For the text-containing cell, return its midpoint in (X, Y) coordinate format. 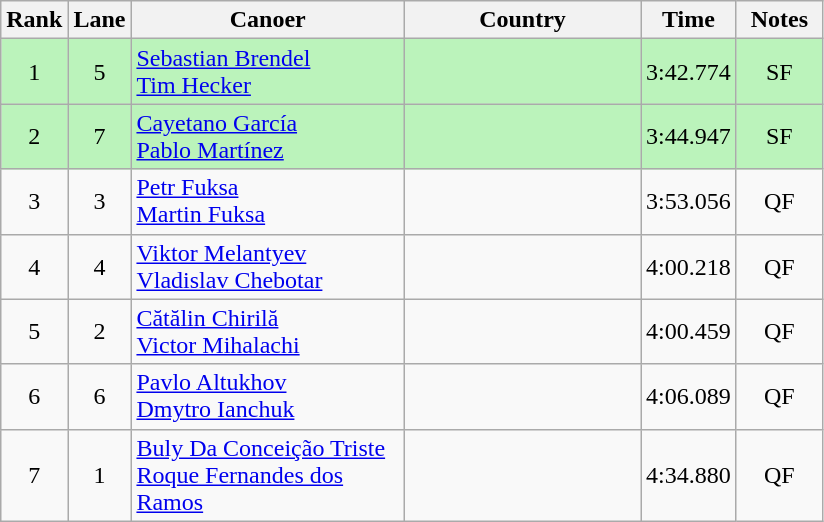
Sebastian BrendelTim Hecker (268, 72)
4:00.459 (689, 332)
4:34.880 (689, 475)
Cătălin ChirilăVictor Mihalachi (268, 332)
Petr FuksaMartin Fuksa (268, 202)
Rank (34, 20)
3:44.947 (689, 136)
Canoer (268, 20)
3:53.056 (689, 202)
Notes (779, 20)
Cayetano GarcíaPablo Martínez (268, 136)
Lane (100, 20)
Pavlo AltukhovDmytro Ianchuk (268, 396)
Viktor MelantyevVladislav Chebotar (268, 266)
4:00.218 (689, 266)
3:42.774 (689, 72)
4:06.089 (689, 396)
Country (522, 20)
Buly Da Conceição TristeRoque Fernandes dos Ramos (268, 475)
Time (689, 20)
